Return the [X, Y] coordinate for the center point of the cell that contains the specified text.  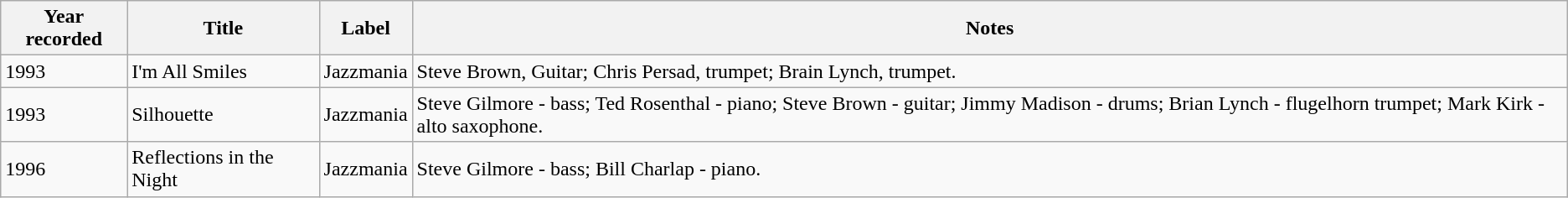
I'm All Smiles [223, 71]
Steve Gilmore - bass; Bill Charlap - piano. [990, 169]
Silhouette [223, 114]
Steve Brown, Guitar; Chris Persad, trumpet; Brain Lynch, trumpet. [990, 71]
Reflections in the Night [223, 169]
Label [365, 29]
Year recorded [64, 29]
Title [223, 29]
1996 [64, 169]
Notes [990, 29]
